Detect which cell encompasses the target text, then output its [X, Y] center coordinate. 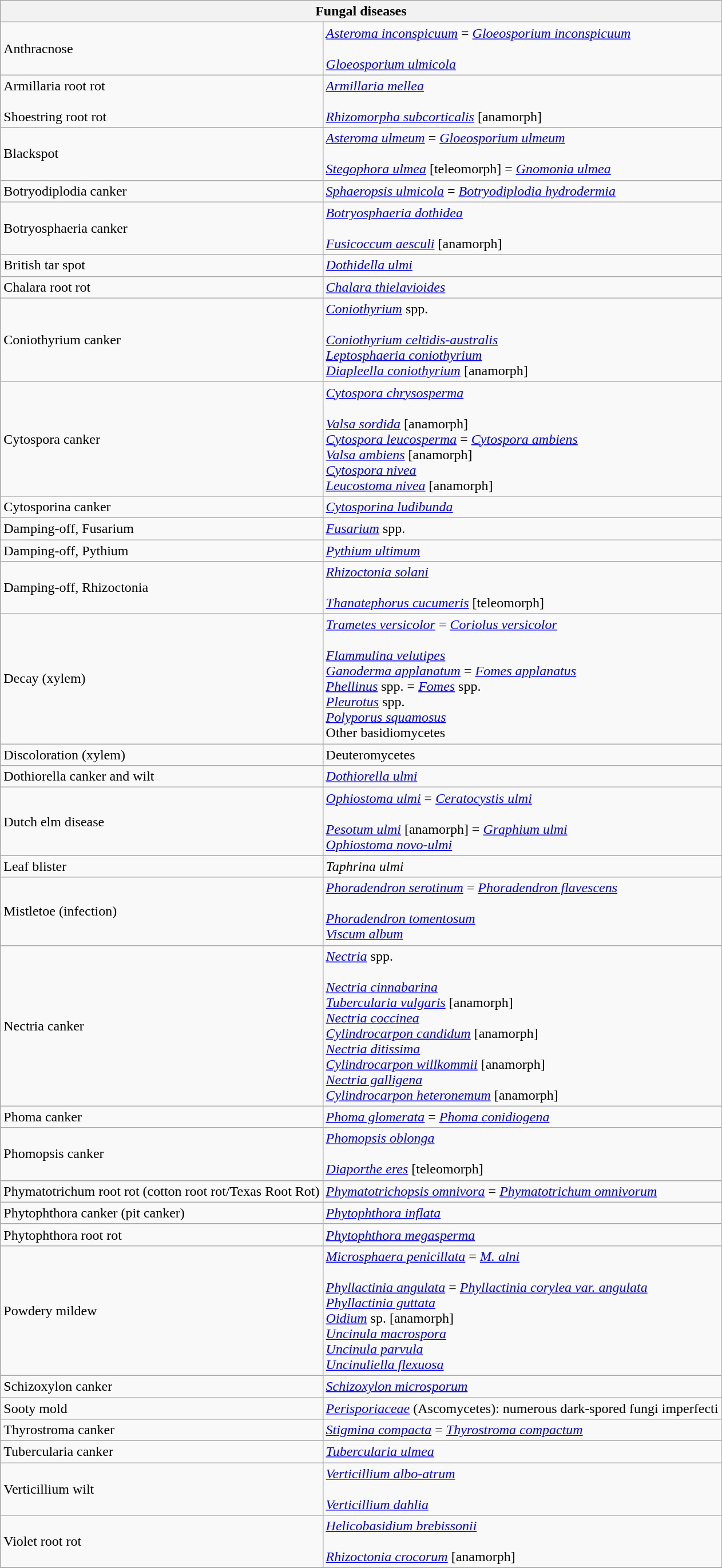
Dutch elm disease [161, 821]
Fusarium spp. [522, 528]
Violet root rot [161, 1542]
Phoma glomerata = Phoma conidiogena [522, 1117]
Botryodiplodia canker [161, 191]
Thyrostroma canker [161, 1430]
Cytosporina ludibunda [522, 507]
Coniothyrium canker [161, 340]
Dothiorella canker and wilt [161, 777]
Chalara root rot [161, 287]
Damping-off, Pythium [161, 551]
Asteroma ulmeum = Gloeosporium ulmeumStegophora ulmea [teleomorph] = Gnomonia ulmea [522, 154]
Phymatotrichopsis omnivora = Phymatotrichum omnivorum [522, 1191]
Armillaria root rotShoestring root rot [161, 101]
Mistletoe (infection) [161, 912]
Nectria canker [161, 1026]
Pythium ultimum [522, 551]
Tubercularia canker [161, 1452]
Phytophthora canker (pit canker) [161, 1213]
Phytophthora root rot [161, 1235]
Schizoxylon microsporum [522, 1386]
Phoradendron serotinum = Phoradendron flavescensPhoradendron tomentosum Viscum album [522, 912]
Damping-off, Rhizoctonia [161, 588]
Ophiostoma ulmi = Ceratocystis ulmiPesotum ulmi [anamorph] = Graphium ulmi Ophiostoma novo-ulmi [522, 821]
Botryosphaeria dothideaFusicoccum aesculi [anamorph] [522, 228]
Leaf blister [161, 866]
Phytophthora inflata [522, 1213]
Botryosphaeria canker [161, 228]
Chalara thielavioides [522, 287]
Rhizoctonia solaniThanatephorus cucumeris [teleomorph] [522, 588]
Blackspot [161, 154]
Phomopsis oblongaDiaporthe eres [teleomorph] [522, 1154]
Sphaeropsis ulmicola = Botryodiplodia hydrodermia [522, 191]
Helicobasidium brebissoniiRhizoctonia crocorum [anamorph] [522, 1542]
Phomopsis canker [161, 1154]
Coniothyrium spp. Coniothyrium celtidis-australis Leptosphaeria coniothyrium Diapleella coniothyrium [anamorph] [522, 340]
Anthracnose [161, 49]
Discoloration (xylem) [161, 755]
Verticillium wilt [161, 1489]
Sooty mold [161, 1408]
Fungal diseases [361, 11]
Asteroma inconspicuum = Gloeosporium inconspicuumGloeosporium ulmicola [522, 49]
Schizoxylon canker [161, 1386]
Phoma canker [161, 1117]
Verticillium albo-atrumVerticillium dahlia [522, 1489]
Decay (xylem) [161, 679]
Phytophthora megasperma [522, 1235]
Dothiorella ulmi [522, 777]
British tar spot [161, 265]
Perisporiaceae (Ascomycetes): numerous dark-spored fungi imperfecti [522, 1408]
Deuteromycetes [522, 755]
Armillaria melleaRhizomorpha subcorticalis [anamorph] [522, 101]
Tubercularia ulmea [522, 1452]
Cytosporina canker [161, 507]
Powdery mildew [161, 1311]
Dothidella ulmi [522, 265]
Taphrina ulmi [522, 866]
Stigmina compacta = Thyrostroma compactum [522, 1430]
Damping-off, Fusarium [161, 528]
Phymatotrichum root rot (cotton root rot/Texas Root Rot) [161, 1191]
Cytospora canker [161, 439]
